Provide the [x, y] coordinate of the cell's center where the given text is located.  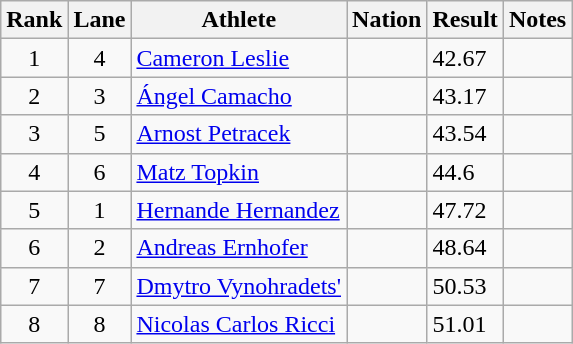
51.01 [465, 324]
47.72 [465, 210]
Cameron Leslie [239, 58]
Nation [387, 20]
Arnost Petracek [239, 134]
Nicolas Carlos Ricci [239, 324]
Rank [34, 20]
42.67 [465, 58]
Ángel Camacho [239, 96]
Andreas Ernhofer [239, 248]
50.53 [465, 286]
Hernande Hernandez [239, 210]
Matz Topkin [239, 172]
48.64 [465, 248]
44.6 [465, 172]
Athlete [239, 20]
Notes [537, 20]
43.17 [465, 96]
Result [465, 20]
Dmytro Vynohradets' [239, 286]
Lane [100, 20]
43.54 [465, 134]
